Return the (x, y) coordinate for the center point of the cell that contains the specified text.  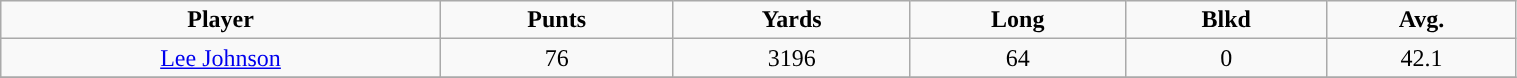
Avg. (1422, 20)
Blkd (1226, 20)
42.1 (1422, 58)
Long (1018, 20)
3196 (792, 58)
76 (556, 58)
Punts (556, 20)
Yards (792, 20)
Player (221, 20)
Lee Johnson (221, 58)
64 (1018, 58)
0 (1226, 58)
